For the text-containing cell, return its midpoint in [X, Y] coordinate format. 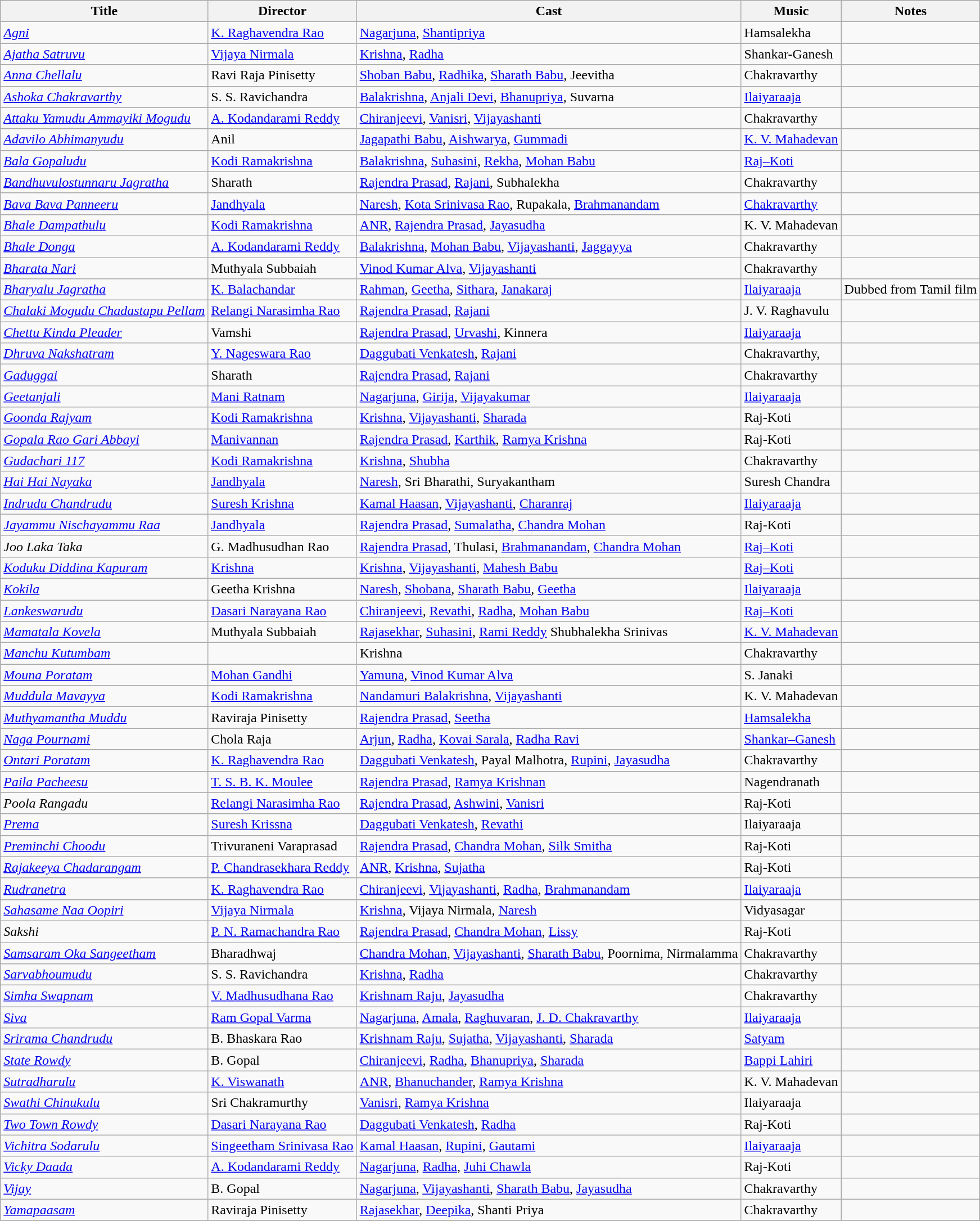
Bappi Lahiri [791, 1060]
Kamal Haasan, Vijayashanti, Charanraj [549, 503]
Y. Nageswara Rao [282, 354]
K. Viswanath [282, 1082]
Balakrishna, Anjali Devi, Bhanupriya, Suvarna [549, 97]
Mouna Poratam [105, 675]
S. Janaki [791, 675]
Attaku Yamudu Ammayiki Mogudu [105, 118]
ANR, Bhanuchander, Ramya Krishna [549, 1082]
Rudranetra [105, 889]
Koduku Diddina Kapuram [105, 567]
Muthyamantha Muddu [105, 718]
Nandamuri Balakrishna, Vijayashanti [549, 696]
Indrudu Chandrudu [105, 503]
Shoban Babu, Radhika, Sharath Babu, Jeevitha [549, 75]
Gudachari 117 [105, 461]
Chiranjeevi, Vijayashanti, Radha, Brahmanandam [549, 889]
G. Madhusudhan Rao [282, 546]
Chola Raja [282, 739]
Gopala Rao Gari Abbayi [105, 439]
Prema [105, 824]
Mani Ratnam [282, 397]
Joo Laka Taka [105, 546]
Rajasekhar, Suhasini, Rami Reddy Shubhalekha Srinivas [549, 632]
Bala Gopaludu [105, 161]
Naga Pournami [105, 739]
Krishna, Shubha [549, 461]
Bharadhwaj [282, 953]
Kamal Haasan, Rupini, Gautami [549, 1146]
Chakravarthy, [791, 354]
Rajendra Prasad, Chandra Mohan, Silk Smitha [549, 846]
Adavilo Abhimanyudu [105, 139]
Yamapaasam [105, 1210]
Siva [105, 1017]
Shankar–Ganesh [791, 739]
K. Balachandar [282, 290]
Sarvabhoumudu [105, 975]
Ram Gopal Varma [282, 1017]
Vinod Kumar Alva, Vijayashanti [549, 268]
Swathi Chinukulu [105, 1103]
Singeetham Srinivasa Rao [282, 1146]
Krishna, Vijaya Nirmala, Naresh [549, 910]
Ashoka Chakravarthy [105, 97]
Rajakeeya Chadarangam [105, 867]
Anna Chellalu [105, 75]
Vanisri, Ramya Krishna [549, 1103]
Sakshi [105, 931]
Director [282, 11]
P. Chandrasekhara Reddy [282, 867]
Vidyasagar [791, 910]
Yamuna, Vinod Kumar Alva [549, 675]
Chettu Kinda Pleader [105, 332]
Trivuraneni Varaprasad [282, 846]
Rahman, Geetha, Sithara, Janakaraj [549, 290]
Sri Chakramurthy [282, 1103]
Chandra Mohan, Vijayashanti, Sharath Babu, Poornima, Nirmalamma [549, 953]
Anil [282, 139]
Nagarjuna, Radha, Juhi Chawla [549, 1167]
Chiranjeevi, Revathi, Radha, Mohan Babu [549, 610]
Vamshi [282, 332]
Chalaki Mogudu Chadastapu Pellam [105, 311]
Geetanjali [105, 397]
Mamatala Kovela [105, 632]
Naresh, Kota Srinivasa Rao, Rupakala, Brahmanandam [549, 204]
Poola Rangadu [105, 803]
J. V. Raghavulu [791, 311]
Krishna, Vijayashanti, Mahesh Babu [549, 567]
Rajendra Prasad, Urvashi, Kinnera [549, 332]
Daggubati Venkatesh, Radha [549, 1124]
Rajendra Prasad, Seetha [549, 718]
Suresh Krissna [282, 824]
Daggubati Venkatesh, Rajani [549, 354]
Bharata Nari [105, 268]
Music [791, 11]
ANR, Rajendra Prasad, Jayasudha [549, 225]
Suresh Chandra [791, 482]
Krishnam Raju, Jayasudha [549, 996]
Rajendra Prasad, Thulasi, Brahmanandam, Chandra Mohan [549, 546]
Balakrishna, Mohan Babu, Vijayashanti, Jaggayya [549, 246]
Srirama Chandrudu [105, 1039]
Rajasekhar, Deepika, Shanti Priya [549, 1210]
Daggubati Venkatesh, Revathi [549, 824]
Mohan Gandhi [282, 675]
Goonda Rajyam [105, 418]
Manchu Kutumbam [105, 654]
Shankar-Ganesh [791, 54]
Hai Hai Nayaka [105, 482]
Nagarjuna, Girija, Vijayakumar [549, 397]
Agni [105, 33]
Vijay [105, 1188]
Bhale Donga [105, 246]
Preminchi Choodu [105, 846]
Dubbed from Tamil film [911, 290]
Title [105, 11]
Bava Bava Panneeru [105, 204]
Bhale Dampathulu [105, 225]
T. S. B. K. Moulee [282, 782]
Vicky Daada [105, 1167]
Manivannan [282, 439]
Ajatha Satruvu [105, 54]
V. Madhusudhana Rao [282, 996]
Sutradharulu [105, 1082]
Nagarjuna, Shantipriya [549, 33]
Rajendra Prasad, Rajani, Subhalekha [549, 182]
Naresh, Shobana, Sharath Babu, Geetha [549, 589]
Balakrishna, Suhasini, Rekha, Mohan Babu [549, 161]
Chiranjeevi, Vanisri, Vijayashanti [549, 118]
Rajendra Prasad, Ramya Krishnan [549, 782]
ANR, Krishna, Sujatha [549, 867]
Gaduggai [105, 375]
Rajendra Prasad, Karthik, Ramya Krishna [549, 439]
Simha Swapnam [105, 996]
Ravi Raja Pinisetty [282, 75]
Kokila [105, 589]
Rajendra Prasad, Ashwini, Vanisri [549, 803]
Suresh Krishna [282, 503]
Rajendra Prasad, Sumalatha, Chandra Mohan [549, 525]
P. N. Ramachandra Rao [282, 931]
Dhruva Nakshatram [105, 354]
Rajendra Prasad, Chandra Mohan, Lissy [549, 931]
Samsaram Oka Sangeetham [105, 953]
Bandhuvulostunnaru Jagratha [105, 182]
Krishna, Vijayashanti, Sharada [549, 418]
Lankeswarudu [105, 610]
Sahasame Naa Oopiri [105, 910]
Chiranjeevi, Radha, Bhanupriya, Sharada [549, 1060]
Jagapathi Babu, Aishwarya, Gummadi [549, 139]
State Rowdy [105, 1060]
Nagendranath [791, 782]
Notes [911, 11]
Ontari Poratam [105, 760]
B. Bhaskara Rao [282, 1039]
Nagarjuna, Vijayashanti, Sharath Babu, Jayasudha [549, 1188]
Naresh, Sri Bharathi, Suryakantham [549, 482]
Arjun, Radha, Kovai Sarala, Radha Ravi [549, 739]
Two Town Rowdy [105, 1124]
Daggubati Venkatesh, Payal Malhotra, Rupini, Jayasudha [549, 760]
Cast [549, 11]
Geetha Krishna [282, 589]
Bharyalu Jagratha [105, 290]
Nagarjuna, Amala, Raghuvaran, J. D. Chakravarthy [549, 1017]
Krishnam Raju, Sujatha, Vijayashanti, Sharada [549, 1039]
Vichitra Sodarulu [105, 1146]
Paila Pacheesu [105, 782]
Jayammu Nischayammu Raa [105, 525]
Satyam [791, 1039]
Muddula Mavayya [105, 696]
